Capture the cell that displays the provided text and extract its [X, Y] central coordinate. 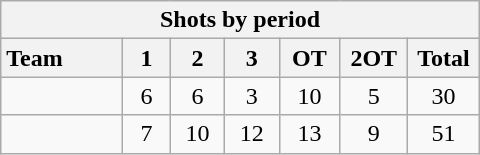
51 [444, 134]
Shots by period [240, 20]
1 [146, 58]
30 [444, 96]
2OT [374, 58]
13 [310, 134]
Total [444, 58]
Team [62, 58]
7 [146, 134]
5 [374, 96]
OT [310, 58]
12 [252, 134]
9 [374, 134]
2 [197, 58]
